Return the [x, y] coordinate for the center point of the cell that contains the specified text.  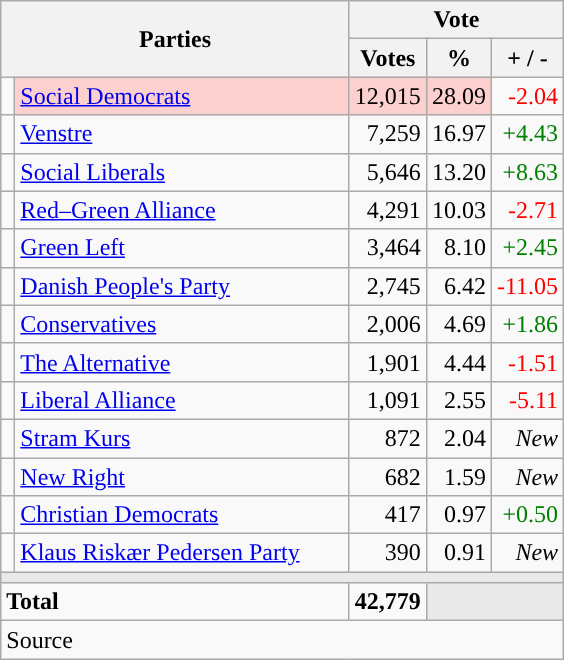
+4.43 [527, 134]
8.10 [458, 248]
0.97 [458, 515]
1,091 [388, 400]
1,901 [388, 362]
10.03 [458, 210]
Christian Democrats [182, 515]
-2.71 [527, 210]
Total [176, 602]
-11.05 [527, 286]
-5.11 [527, 400]
+8.63 [527, 172]
+0.50 [527, 515]
872 [388, 438]
7,259 [388, 134]
417 [388, 515]
2,745 [388, 286]
+ / - [527, 58]
4.44 [458, 362]
Venstre [182, 134]
Social Democrats [182, 96]
0.91 [458, 553]
1.59 [458, 477]
4.69 [458, 324]
+1.86 [527, 324]
Danish People's Party [182, 286]
3,464 [388, 248]
2.04 [458, 438]
Red–Green Alliance [182, 210]
Klaus Riskær Pedersen Party [182, 553]
Liberal Alliance [182, 400]
-2.04 [527, 96]
Conservatives [182, 324]
390 [388, 553]
% [458, 58]
Votes [388, 58]
+2.45 [527, 248]
13.20 [458, 172]
6.42 [458, 286]
682 [388, 477]
Stram Kurs [182, 438]
Parties [176, 39]
4,291 [388, 210]
2.55 [458, 400]
Green Left [182, 248]
28.09 [458, 96]
Source [282, 640]
Social Liberals [182, 172]
12,015 [388, 96]
-1.51 [527, 362]
42,779 [388, 602]
5,646 [388, 172]
New Right [182, 477]
2,006 [388, 324]
The Alternative [182, 362]
16.97 [458, 134]
Vote [456, 20]
